Identify which cell holds the provided text, then report its [X, Y] central coordinate. 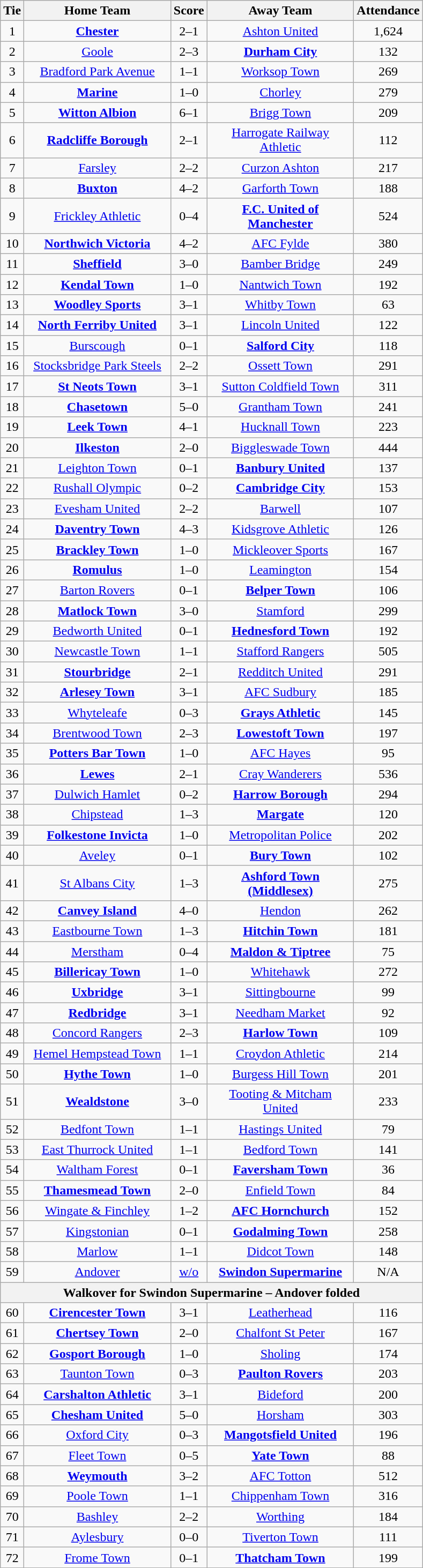
153 [388, 488]
524 [388, 215]
Kendal Town [98, 285]
197 [388, 733]
Frome Town [98, 1557]
52 [12, 1129]
Hucknall Town [280, 427]
Curzon Ashton [280, 168]
8 [12, 188]
Leighton Town [98, 468]
13 [12, 305]
Yate Town [280, 1455]
200 [388, 1394]
28 [12, 610]
75 [388, 951]
23 [12, 509]
Hednesford Town [280, 631]
Dulwich Hamlet [98, 794]
Grantham Town [280, 407]
70 [12, 1517]
269 [388, 72]
Durham City [280, 51]
Farsley [98, 168]
Paulton Rovers [280, 1374]
64 [12, 1394]
Needham Market [280, 1013]
112 [388, 140]
Stafford Rangers [280, 652]
102 [388, 855]
Stocksbridge Park Steels [98, 366]
Nantwich Town [280, 285]
Redditch United [280, 672]
Bashley [98, 1517]
116 [388, 1313]
Goole [98, 51]
Cray Wanderers [280, 774]
Eastbourne Town [98, 931]
Leatherhead [280, 1313]
Burscough [98, 346]
Daventry Town [98, 529]
Wealdstone [98, 1102]
4 [12, 92]
2 [12, 51]
30 [12, 652]
201 [388, 1074]
22 [12, 488]
Kidsgrove Athletic [280, 529]
17 [12, 386]
Away Team [280, 11]
Mangotsfield United [280, 1435]
Bedfont Town [98, 1129]
5 [12, 113]
Chester [98, 31]
72 [12, 1557]
294 [388, 794]
214 [388, 1054]
Marlow [98, 1251]
Bedford Town [280, 1149]
Weymouth [98, 1476]
444 [388, 447]
59 [12, 1272]
40 [12, 855]
111 [388, 1537]
29 [12, 631]
39 [12, 835]
Faversham Town [280, 1170]
Tie [12, 11]
50 [12, 1074]
0–0 [189, 1537]
1,624 [388, 31]
Whitehawk [280, 972]
Hemel Hempstead Town [98, 1054]
Grays Athletic [280, 713]
Maldon & Tiptree [280, 951]
Barton Rovers [98, 590]
241 [388, 407]
Chippenham Town [280, 1496]
Attendance [388, 11]
62 [12, 1354]
AFC Sudbury [280, 692]
209 [388, 113]
126 [388, 529]
Bedworth United [98, 631]
w/o [189, 1272]
18 [12, 407]
25 [12, 549]
55 [12, 1190]
Sutton Coldfield Town [280, 386]
Chalfont St Peter [280, 1333]
Didcot Town [280, 1251]
Belper Town [280, 590]
512 [388, 1476]
Waltham Forest [98, 1170]
Tooting & Mitcham United [280, 1102]
505 [388, 652]
38 [12, 815]
Chorley [280, 92]
33 [12, 713]
Buxton [98, 188]
Ashford Town (Middlesex) [280, 883]
203 [388, 1374]
Swindon Supermarine [280, 1272]
120 [388, 815]
27 [12, 590]
107 [388, 509]
12 [12, 285]
184 [388, 1517]
Gosport Borough [98, 1354]
14 [12, 325]
79 [388, 1129]
49 [12, 1054]
Hendon [280, 910]
118 [388, 346]
137 [388, 468]
Leek Town [98, 427]
66 [12, 1435]
AFC Fylde [280, 243]
4–0 [189, 910]
1 [12, 31]
Salford City [280, 346]
1–2 [189, 1211]
Harrow Borough [280, 794]
Cirencester Town [98, 1313]
Sholing [280, 1354]
Newcastle Town [98, 652]
Thatcham Town [280, 1557]
132 [388, 51]
Brackley Town [98, 549]
99 [388, 992]
F.C. United of Manchester [280, 215]
Margate [280, 815]
60 [12, 1313]
Hastings United [280, 1129]
Whyteleafe [98, 713]
9 [12, 215]
Hitchin Town [280, 931]
88 [388, 1455]
92 [388, 1013]
Sittingbourne [280, 992]
Ilkeston [98, 447]
Aveley [98, 855]
181 [388, 931]
279 [388, 92]
65 [12, 1415]
21 [12, 468]
Worthing [280, 1517]
67 [12, 1455]
Matlock Town [98, 610]
106 [388, 590]
24 [12, 529]
148 [388, 1251]
Ashton United [280, 31]
275 [388, 883]
Merstham [98, 951]
Evesham United [98, 509]
Lewes [98, 774]
Billericay Town [98, 972]
299 [388, 610]
Metropolitan Police [280, 835]
Thamesmead Town [98, 1190]
North Ferriby United [98, 325]
Redbridge [98, 1013]
Score [189, 11]
Arlesey Town [98, 692]
Radcliffe Borough [98, 140]
St Albans City [98, 883]
51 [12, 1102]
AFC Totton [280, 1476]
Northwich Victoria [98, 243]
Leamington [280, 570]
Brentwood Town [98, 733]
196 [388, 1435]
Home Team [98, 11]
Witton Albion [98, 113]
Banbury United [280, 468]
53 [12, 1149]
3–2 [189, 1476]
Taunton Town [98, 1374]
61 [12, 1333]
Potters Bar Town [98, 753]
11 [12, 264]
Stamford [280, 610]
Ossett Town [280, 366]
Kingstonian [98, 1231]
188 [388, 188]
56 [12, 1211]
Fleet Town [98, 1455]
Harrogate Railway Athletic [280, 140]
Concord Rangers [98, 1033]
Woodley Sports [98, 305]
199 [388, 1557]
3 [12, 72]
St Neots Town [98, 386]
233 [388, 1102]
20 [12, 447]
47 [12, 1013]
202 [388, 835]
32 [12, 692]
6 [12, 140]
Worksop Town [280, 72]
Bury Town [280, 855]
7 [12, 168]
380 [388, 243]
145 [388, 713]
15 [12, 346]
Biggleswade Town [280, 447]
109 [388, 1033]
95 [388, 753]
272 [388, 972]
35 [12, 753]
185 [388, 692]
Canvey Island [98, 910]
16 [12, 366]
122 [388, 325]
19 [12, 427]
303 [388, 1415]
Chasetown [98, 407]
10 [12, 243]
Aylesbury [98, 1537]
258 [388, 1231]
East Thurrock United [98, 1149]
Rushall Olympic [98, 488]
152 [388, 1211]
Chertsey Town [98, 1333]
31 [12, 672]
Croydon Athletic [280, 1054]
Burgess Hill Town [280, 1074]
68 [12, 1476]
Stourbridge [98, 672]
37 [12, 794]
34 [12, 733]
Frickley Athletic [98, 215]
154 [388, 570]
Cambridge City [280, 488]
217 [388, 168]
316 [388, 1496]
Chesham United [98, 1415]
249 [388, 264]
Andover [98, 1272]
Lowestoft Town [280, 733]
Chipstead [98, 815]
Walkover for Swindon Supermarine – Andover folded [211, 1292]
45 [12, 972]
Barwell [280, 509]
Romulus [98, 570]
536 [388, 774]
311 [388, 386]
54 [12, 1170]
Bamber Bridge [280, 264]
69 [12, 1496]
42 [12, 910]
Harlow Town [280, 1033]
6–1 [189, 113]
57 [12, 1231]
Mickleover Sports [280, 549]
58 [12, 1251]
Folkestone Invicta [98, 835]
Garforth Town [280, 188]
174 [388, 1354]
Sheffield [98, 264]
Oxford City [98, 1435]
46 [12, 992]
Brigg Town [280, 113]
Carshalton Athletic [98, 1394]
Hythe Town [98, 1074]
44 [12, 951]
48 [12, 1033]
Whitby Town [280, 305]
AFC Hornchurch [280, 1211]
84 [388, 1190]
223 [388, 427]
Marine [98, 92]
Enfield Town [280, 1190]
Wingate & Finchley [98, 1211]
Lincoln United [280, 325]
71 [12, 1537]
26 [12, 570]
Tiverton Town [280, 1537]
43 [12, 931]
41 [12, 883]
Poole Town [98, 1496]
Bideford [280, 1394]
141 [388, 1149]
0–5 [189, 1455]
AFC Hayes [280, 753]
Bradford Park Avenue [98, 72]
4–3 [189, 529]
Horsham [280, 1415]
Uxbridge [98, 992]
262 [388, 910]
4–1 [189, 427]
Godalming Town [280, 1231]
N/A [388, 1272]
